Output the [X, Y] coordinate of the center of the cell containing the given text.  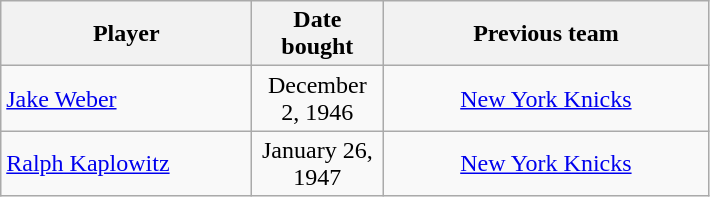
Ralph Kaplowitz [126, 164]
Previous team [546, 34]
Player [126, 34]
December 2, 1946 [318, 98]
Date bought [318, 34]
January 26, 1947 [318, 164]
Jake Weber [126, 98]
